Return the [X, Y] coordinate for the center point of the cell that contains the specified text.  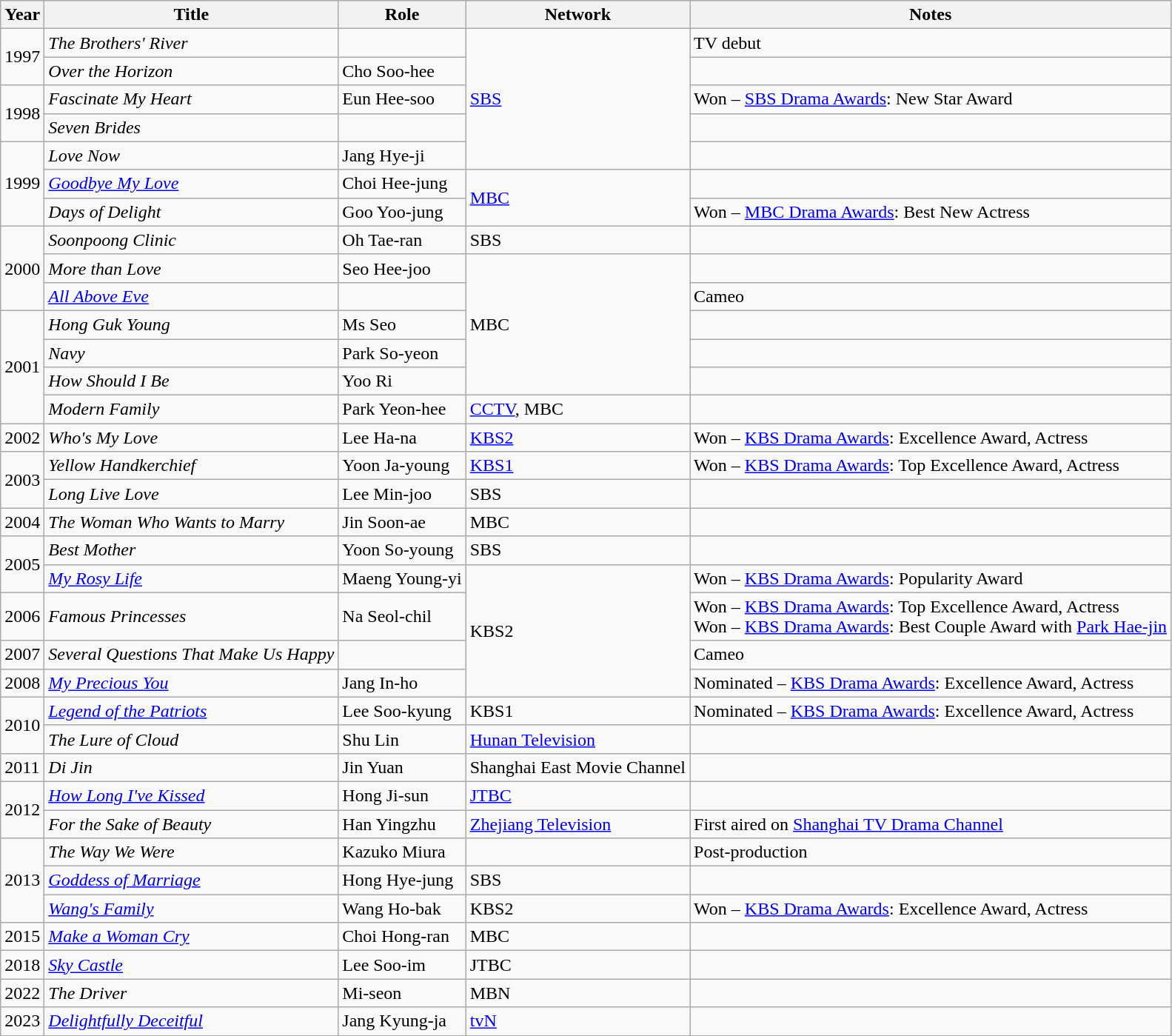
Maeng Young-yi [402, 578]
Lee Soo-im [402, 965]
Sky Castle [191, 965]
Shu Lin [402, 739]
1999 [22, 184]
Yoon Ja-young [402, 466]
Hong Guk Young [191, 324]
2022 [22, 993]
Won – MBC Drama Awards: Best New Actress [931, 212]
Notes [931, 15]
Best Mother [191, 550]
1998 [22, 113]
2001 [22, 367]
Choi Hee-jung [402, 184]
Han Yingzhu [402, 824]
Navy [191, 353]
Love Now [191, 156]
Modern Family [191, 410]
2012 [22, 809]
Post-production [931, 852]
Kazuko Miura [402, 852]
2018 [22, 965]
Hong Ji-sun [402, 795]
Goo Yoo-jung [402, 212]
Yoon So-young [402, 550]
2003 [22, 480]
The Driver [191, 993]
2011 [22, 767]
Won – SBS Drama Awards: New Star Award [931, 99]
tvN [577, 1021]
Wang's Family [191, 909]
Long Live Love [191, 494]
Cho Soo-hee [402, 71]
Lee Soo-kyung [402, 711]
Zhejiang Television [577, 824]
2005 [22, 564]
Jang In-ho [402, 683]
Title [191, 15]
2002 [22, 438]
Legend of the Patriots [191, 711]
2008 [22, 683]
My Rosy Life [191, 578]
Choi Hong-ran [402, 937]
More than Love [191, 268]
Famous Princesses [191, 616]
First aired on Shanghai TV Drama Channel [931, 824]
Fascinate My Heart [191, 99]
Won – KBS Drama Awards: Top Excellence Award, Actress [931, 466]
All Above Eve [191, 296]
TV debut [931, 43]
Goodbye My Love [191, 184]
Goddess of Marriage [191, 880]
The Brothers' River [191, 43]
Make a Woman Cry [191, 937]
Soonpoong Clinic [191, 240]
2000 [22, 268]
2007 [22, 655]
2023 [22, 1021]
Several Questions That Make Us Happy [191, 655]
Jin Soon-ae [402, 522]
Eun Hee-soo [402, 99]
Lee Ha-na [402, 438]
Park Yeon-hee [402, 410]
CCTV, MBC [577, 410]
2004 [22, 522]
Mi-seon [402, 993]
My Precious You [191, 683]
Lee Min-joo [402, 494]
For the Sake of Beauty [191, 824]
Seven Brides [191, 127]
Days of Delight [191, 212]
Na Seol-chil [402, 616]
Won – KBS Drama Awards: Top Excellence Award, ActressWon – KBS Drama Awards: Best Couple Award with Park Hae-jin [931, 616]
2006 [22, 616]
Yoo Ri [402, 381]
Hong Hye-jung [402, 880]
Ms Seo [402, 324]
2013 [22, 880]
Role [402, 15]
The Lure of Cloud [191, 739]
1997 [22, 57]
Network [577, 15]
Di Jin [191, 767]
Year [22, 15]
MBN [577, 993]
Oh Tae-ran [402, 240]
Jang Hye-ji [402, 156]
Jang Kyung-ja [402, 1021]
Seo Hee-joo [402, 268]
Over the Horizon [191, 71]
Won – KBS Drama Awards: Popularity Award [931, 578]
Who's My Love [191, 438]
Shanghai East Movie Channel [577, 767]
Wang Ho-bak [402, 909]
Park So-yeon [402, 353]
The Woman Who Wants to Marry [191, 522]
Jin Yuan [402, 767]
Delightfully Deceitful [191, 1021]
How Long I've Kissed [191, 795]
How Should I Be [191, 381]
2010 [22, 725]
Hunan Television [577, 739]
2015 [22, 937]
Yellow Handkerchief [191, 466]
The Way We Were [191, 852]
